Identify which cell holds the provided text, then report its [x, y] central coordinate. 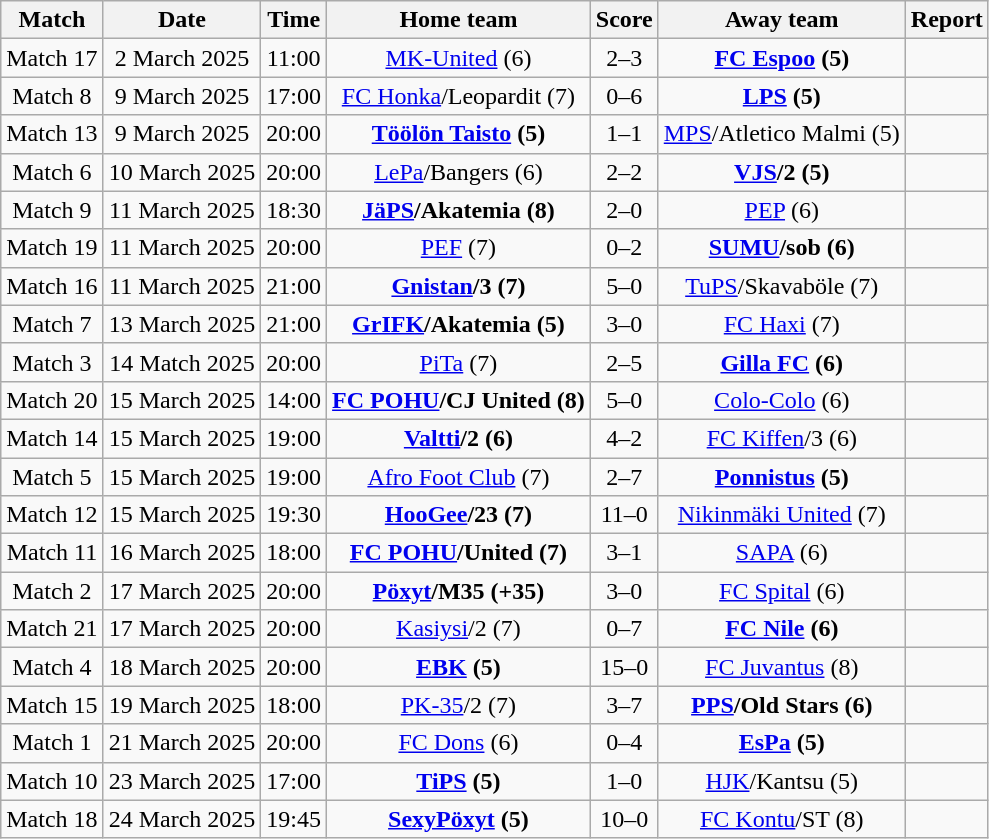
23 March 2025 [182, 781]
0–7 [624, 629]
EBK (5) [459, 667]
Match 4 [52, 667]
Match 19 [52, 248]
Date [182, 20]
18 March 2025 [182, 667]
Match 7 [52, 324]
Match 11 [52, 553]
Match 21 [52, 629]
Kasiysi/2 (7) [459, 629]
Match 16 [52, 286]
Match 6 [52, 172]
2–2 [624, 172]
Match 5 [52, 477]
Gnistan/3 (7) [459, 286]
Afro Foot Club (7) [459, 477]
HJK/Kantsu (5) [782, 781]
Gilla FC (6) [782, 362]
Pöxyt/M35 (+35) [459, 591]
HooGee/23 (7) [459, 515]
Match [52, 20]
14:00 [294, 400]
2 March 2025 [182, 58]
FC Honka/Leopardit (7) [459, 96]
19:45 [294, 819]
11–0 [624, 515]
PK-35/2 (7) [459, 705]
Match 10 [52, 781]
0–6 [624, 96]
14 Match 2025 [182, 362]
FC Espoo (5) [782, 58]
Colo-Colo (6) [782, 400]
21 March 2025 [182, 743]
2–5 [624, 362]
Report [946, 20]
19 March 2025 [182, 705]
16 March 2025 [182, 553]
13 March 2025 [182, 324]
PiTa (7) [459, 362]
2–3 [624, 58]
Nikinmäki United (7) [782, 515]
Ponnistus (5) [782, 477]
GrIFK/Akatemia (5) [459, 324]
Match 15 [52, 705]
FC Juvantus (8) [782, 667]
PPS/Old Stars (6) [782, 705]
Match 20 [52, 400]
1–0 [624, 781]
EsPa (5) [782, 743]
2–7 [624, 477]
Match 9 [52, 210]
Match 12 [52, 515]
LePa/Bangers (6) [459, 172]
FC POHU/United (7) [459, 553]
Match 3 [52, 362]
MPS/Atletico Malmi (5) [782, 134]
FC Kiffen/3 (6) [782, 438]
JäPS/Akatemia (8) [459, 210]
Home team [459, 20]
18:30 [294, 210]
4–2 [624, 438]
Match 1 [52, 743]
2–0 [624, 210]
LPS (5) [782, 96]
0–2 [624, 248]
19:30 [294, 515]
FC Nile (6) [782, 629]
Time [294, 20]
PEF (7) [459, 248]
VJS/2 (5) [782, 172]
11:00 [294, 58]
FC POHU/CJ United (8) [459, 400]
3–1 [624, 553]
Töölön Taisto (5) [459, 134]
3–7 [624, 705]
Away team [782, 20]
MK-United (6) [459, 58]
10–0 [624, 819]
Match 18 [52, 819]
24 March 2025 [182, 819]
Match 14 [52, 438]
TuPS/Skavaböle (7) [782, 286]
15–0 [624, 667]
FC Dons (6) [459, 743]
SexyPöxyt (5) [459, 819]
0–4 [624, 743]
Match 8 [52, 96]
TiPS (5) [459, 781]
SUMU/sob (6) [782, 248]
10 March 2025 [182, 172]
FC Haxi (7) [782, 324]
FC Kontu/ST (8) [782, 819]
Match 17 [52, 58]
SAPA (6) [782, 553]
1–1 [624, 134]
FC Spital (6) [782, 591]
Valtti/2 (6) [459, 438]
Score [624, 20]
Match 13 [52, 134]
Match 2 [52, 591]
PEP (6) [782, 210]
